Scan for the cell matching the given text and deliver its (X, Y) coordinate at center. 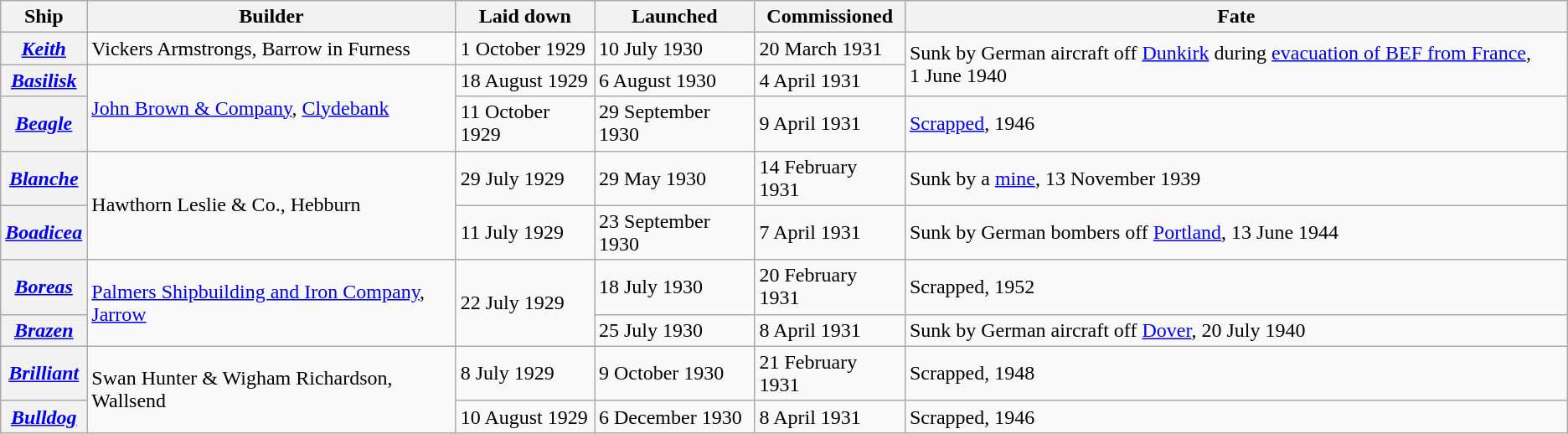
18 August 1929 (524, 80)
Scrapped, 1948 (1236, 374)
Sunk by German aircraft off Dover, 20 July 1940 (1236, 330)
10 July 1930 (675, 49)
Sunk by German aircraft off Dunkirk during evacuation of BEF from France, 1 June 1940 (1236, 65)
Palmers Shipbuilding and Iron Company, Jarrow (271, 303)
Sunk by German bombers off Portland, 13 June 1944 (1236, 233)
Scrapped, 1952 (1236, 287)
Blanche (44, 178)
Commissioned (829, 17)
9 April 1931 (829, 124)
10 August 1929 (524, 416)
14 February 1931 (829, 178)
18 July 1930 (675, 287)
Ship (44, 17)
7 April 1931 (829, 233)
Vickers Armstrongs, Barrow in Furness (271, 49)
23 September 1930 (675, 233)
Launched (675, 17)
20 March 1931 (829, 49)
8 July 1929 (524, 374)
Laid down (524, 17)
25 July 1930 (675, 330)
Builder (271, 17)
20 February 1931 (829, 287)
4 April 1931 (829, 80)
29 September 1930 (675, 124)
29 July 1929 (524, 178)
Basilisk (44, 80)
Fate (1236, 17)
Brazen (44, 330)
6 December 1930 (675, 416)
Keith (44, 49)
Swan Hunter & Wigham Richardson, Wallsend (271, 389)
21 February 1931 (829, 374)
Beagle (44, 124)
Bulldog (44, 416)
11 July 1929 (524, 233)
22 July 1929 (524, 303)
29 May 1930 (675, 178)
Boreas (44, 287)
6 August 1930 (675, 80)
John Brown & Company, Clydebank (271, 107)
Hawthorn Leslie & Co., Hebburn (271, 205)
Sunk by a mine, 13 November 1939 (1236, 178)
Brilliant (44, 374)
11 October 1929 (524, 124)
1 October 1929 (524, 49)
9 October 1930 (675, 374)
Boadicea (44, 233)
